Pinpoint the cell where the given text exists, returning its [x, y] midpoint coordinate. 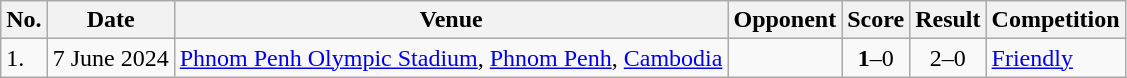
2–0 [948, 58]
7 June 2024 [110, 58]
Venue [451, 20]
Result [948, 20]
Competition [1056, 20]
Date [110, 20]
Score [876, 20]
Phnom Penh Olympic Stadium, Phnom Penh, Cambodia [451, 58]
Friendly [1056, 58]
1. [24, 58]
1–0 [876, 58]
No. [24, 20]
Opponent [785, 20]
